Scan for the cell matching the given text and deliver its (X, Y) coordinate at center. 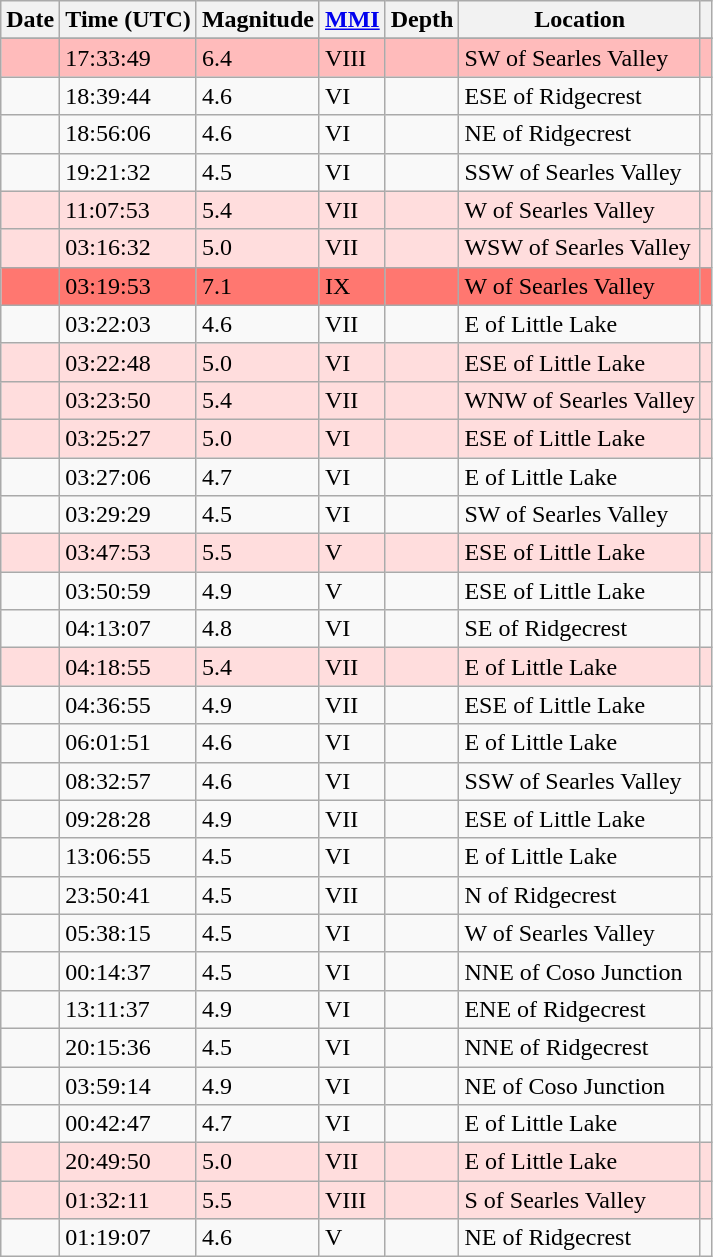
IX (352, 286)
NE of Coso Junction (580, 1085)
ENE of Ridgecrest (580, 1009)
NNE of Ridgecrest (580, 1047)
03:25:27 (128, 438)
N of Ridgecrest (580, 895)
03:16:32 (128, 248)
18:39:44 (128, 96)
Time (UTC) (128, 20)
13:06:55 (128, 857)
01:19:07 (128, 1238)
03:19:53 (128, 286)
7.1 (258, 286)
03:27:06 (128, 477)
6.4 (258, 58)
4.8 (258, 629)
S of Searles Valley (580, 1200)
ESE of Ridgecrest (580, 96)
01:32:11 (128, 1200)
03:29:29 (128, 515)
04:13:07 (128, 629)
SE of Ridgecrest (580, 629)
WNW of Searles Valley (580, 400)
03:50:59 (128, 591)
05:38:15 (128, 933)
08:32:57 (128, 781)
09:28:28 (128, 819)
06:01:51 (128, 743)
04:18:55 (128, 667)
Magnitude (258, 20)
03:22:48 (128, 362)
WSW of Searles Valley (580, 248)
00:42:47 (128, 1124)
04:36:55 (128, 705)
Depth (422, 20)
23:50:41 (128, 895)
03:22:03 (128, 324)
Location (580, 20)
11:07:53 (128, 210)
Date (30, 20)
20:49:50 (128, 1162)
19:21:32 (128, 172)
03:23:50 (128, 400)
03:59:14 (128, 1085)
18:56:06 (128, 134)
00:14:37 (128, 971)
17:33:49 (128, 58)
03:47:53 (128, 553)
13:11:37 (128, 1009)
NNE of Coso Junction (580, 971)
20:15:36 (128, 1047)
MMI (352, 20)
